Identify which cell holds the provided text, then report its (x, y) central coordinate. 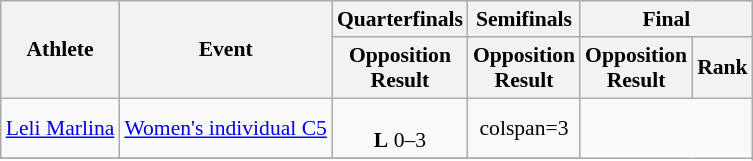
Event (226, 50)
Final (666, 19)
Quarterfinals (400, 19)
Athlete (60, 50)
Women's individual C5 (226, 128)
Rank (722, 68)
Semifinals (524, 19)
colspan=3 (524, 128)
Leli Marlina (60, 128)
L 0–3 (400, 128)
